From the cell containing the given text, extract its center point as [X, Y] coordinate. 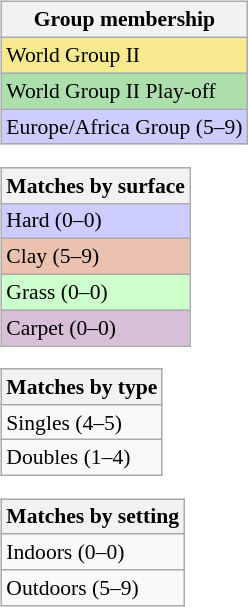
Matches by type [82, 387]
Carpet (0–0) [96, 328]
Clay (5–9) [96, 257]
Outdoors (5–9) [92, 588]
Matches by setting [92, 517]
Indoors (0–0) [92, 552]
Grass (0–0) [96, 292]
Europe/Africa Group (5–9) [124, 127]
World Group II Play-off [124, 91]
Group membership [124, 20]
Hard (0–0) [96, 221]
Doubles (1–4) [82, 458]
Singles (4–5) [82, 422]
World Group II [124, 55]
Matches by surface [96, 185]
